Capture the cell that displays the provided text and extract its (x, y) central coordinate. 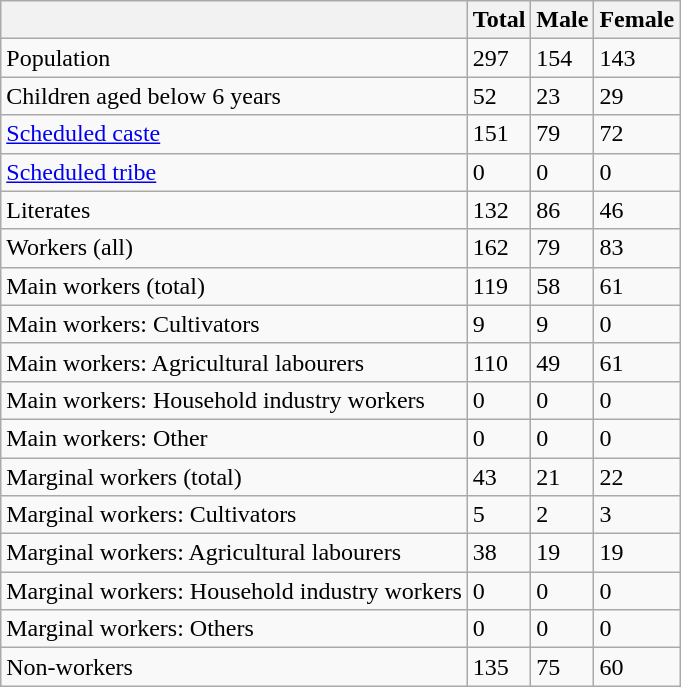
46 (637, 210)
Main workers: Household industry workers (234, 400)
43 (499, 477)
38 (499, 553)
154 (562, 58)
Main workers: Other (234, 438)
135 (499, 667)
Non-workers (234, 667)
151 (499, 134)
110 (499, 362)
23 (562, 96)
143 (637, 58)
Children aged below 6 years (234, 96)
29 (637, 96)
297 (499, 58)
132 (499, 210)
Population (234, 58)
49 (562, 362)
Main workers (total) (234, 286)
22 (637, 477)
52 (499, 96)
Main workers: Cultivators (234, 324)
72 (637, 134)
Workers (all) (234, 248)
Male (562, 20)
58 (562, 286)
Marginal workers (total) (234, 477)
Main workers: Agricultural labourers (234, 362)
Scheduled tribe (234, 172)
5 (499, 515)
Female (637, 20)
Literates (234, 210)
21 (562, 477)
Marginal workers: Household industry workers (234, 591)
75 (562, 667)
3 (637, 515)
Total (499, 20)
Marginal workers: Cultivators (234, 515)
Scheduled caste (234, 134)
Marginal workers: Agricultural labourers (234, 553)
Marginal workers: Others (234, 629)
83 (637, 248)
2 (562, 515)
162 (499, 248)
86 (562, 210)
119 (499, 286)
60 (637, 667)
